Extract the [x, y] coordinate from the center of the cell holding the provided text.  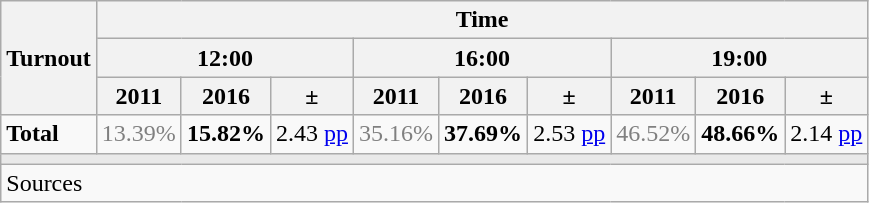
13.39% [138, 134]
Turnout [49, 58]
37.69% [484, 134]
48.66% [740, 134]
12:00 [224, 58]
Total [49, 134]
2.53 pp [570, 134]
15.82% [226, 134]
16:00 [482, 58]
35.16% [396, 134]
19:00 [740, 58]
Sources [434, 183]
2.43 pp [312, 134]
Time [482, 20]
46.52% [654, 134]
2.14 pp [826, 134]
